Pinpoint the cell where the given text exists, returning its [x, y] midpoint coordinate. 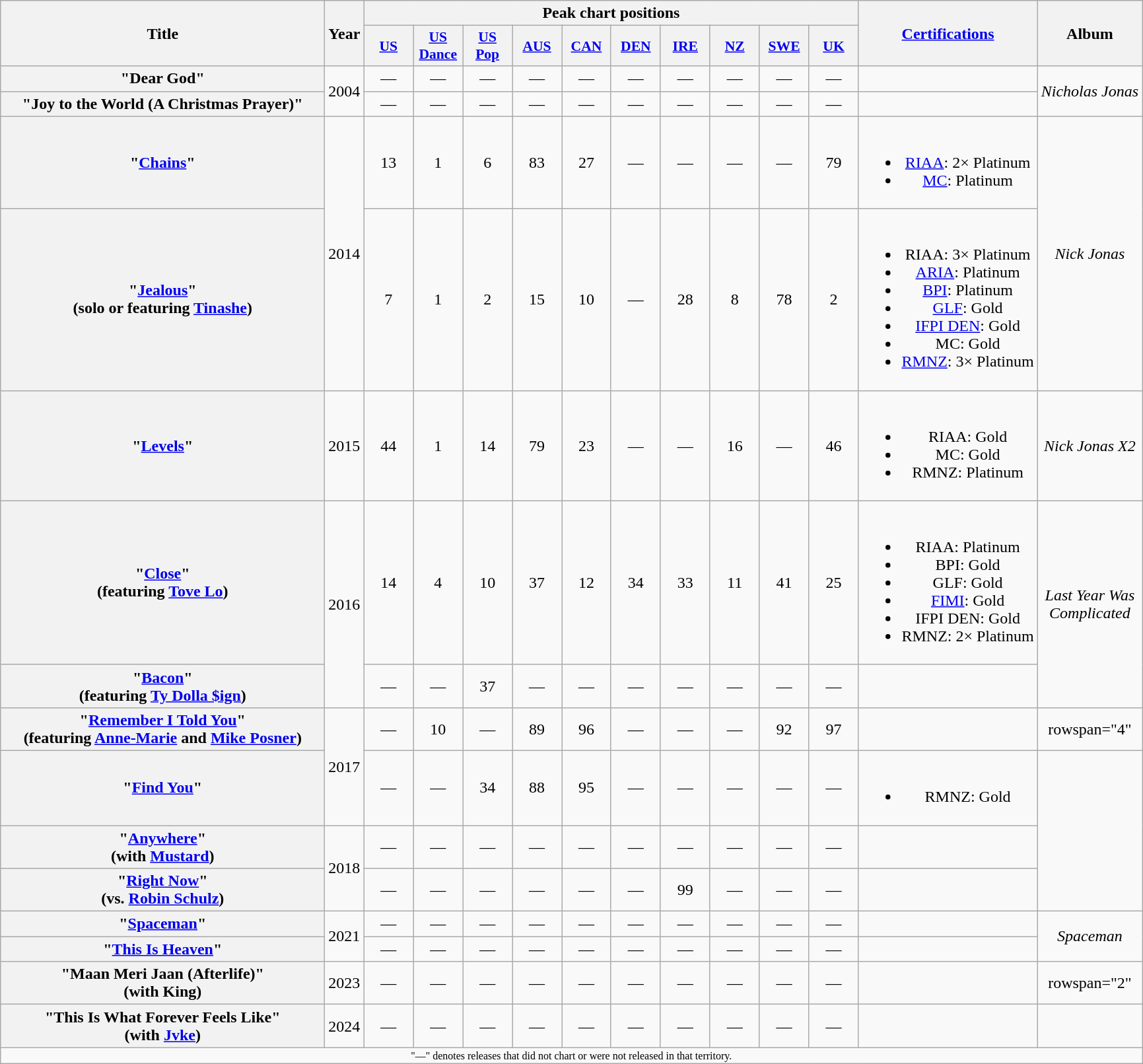
Certifications [948, 33]
95 [586, 787]
44 [388, 445]
"This Is What Forever Feels Like"(with Jvke) [162, 1026]
2014 [345, 254]
US [388, 46]
rowspan="2" [1090, 983]
"This Is Heaven" [162, 949]
11 [734, 583]
27 [586, 162]
RMNZ: Gold [948, 787]
92 [784, 729]
"Joy to the World (A Christmas Prayer)" [162, 104]
7 [388, 300]
Nicholas Jonas [1090, 91]
25 [833, 583]
"Anywhere"(with Mustard) [162, 847]
"Levels" [162, 445]
Title [162, 33]
96 [586, 729]
SWE [784, 46]
Peak chart positions [611, 13]
USDance [438, 46]
33 [685, 583]
rowspan="4" [1090, 729]
2021 [345, 937]
8 [734, 300]
99 [685, 890]
Spaceman [1090, 937]
Year [345, 33]
Nick Jonas X2 [1090, 445]
2018 [345, 869]
78 [784, 300]
UK [833, 46]
"Jealous"(solo or featuring Tinashe) [162, 300]
88 [537, 787]
RIAA: PlatinumBPI: GoldGLF: GoldFIMI: GoldIFPI DEN: GoldRMNZ: 2× Platinum [948, 583]
RIAA: GoldMC: GoldRMNZ: Platinum [948, 445]
"Maan Meri Jaan (Afterlife)"(with King) [162, 983]
"Bacon"(featuring Ty Dolla $ign) [162, 686]
97 [833, 729]
2004 [345, 91]
13 [388, 162]
41 [784, 583]
"Find You" [162, 787]
89 [537, 729]
46 [833, 445]
16 [734, 445]
Last Year Was Complicated [1090, 604]
RIAA: 2× PlatinumMC: Platinum [948, 162]
DEN [635, 46]
IRE [685, 46]
AUS [537, 46]
83 [537, 162]
"Close"(featuring Tove Lo) [162, 583]
2024 [345, 1026]
Album [1090, 33]
"Right Now"(vs. Robin Schulz) [162, 890]
"Remember I Told You"(featuring Anne-Marie and Mike Posner) [162, 729]
"Dear God" [162, 79]
2017 [345, 766]
28 [685, 300]
Nick Jonas [1090, 254]
USPop [487, 46]
NZ [734, 46]
2023 [345, 983]
2016 [345, 604]
RIAA: 3× PlatinumARIA: PlatinumBPI: PlatinumGLF: GoldIFPI DEN: GoldMC: GoldRMNZ: 3× Platinum [948, 300]
2015 [345, 445]
23 [586, 445]
"Chains" [162, 162]
6 [487, 162]
15 [537, 300]
4 [438, 583]
"Spaceman" [162, 924]
12 [586, 583]
CAN [586, 46]
"—" denotes releases that did not chart or were not released in that territory. [572, 1055]
